Locate the cell with the specified text and output its (x, y) center coordinate. 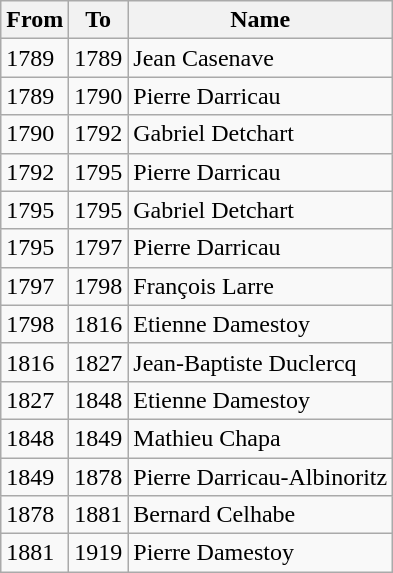
To (98, 20)
From (35, 20)
1919 (98, 553)
Bernard Celhabe (260, 515)
Pierre Darricau-Albinoritz (260, 477)
Pierre Damestoy (260, 553)
François Larre (260, 286)
Mathieu Chapa (260, 438)
Name (260, 20)
Jean-Baptiste Duclercq (260, 362)
Jean Casenave (260, 58)
